From the cell containing the given text, extract its center point as [X, Y] coordinate. 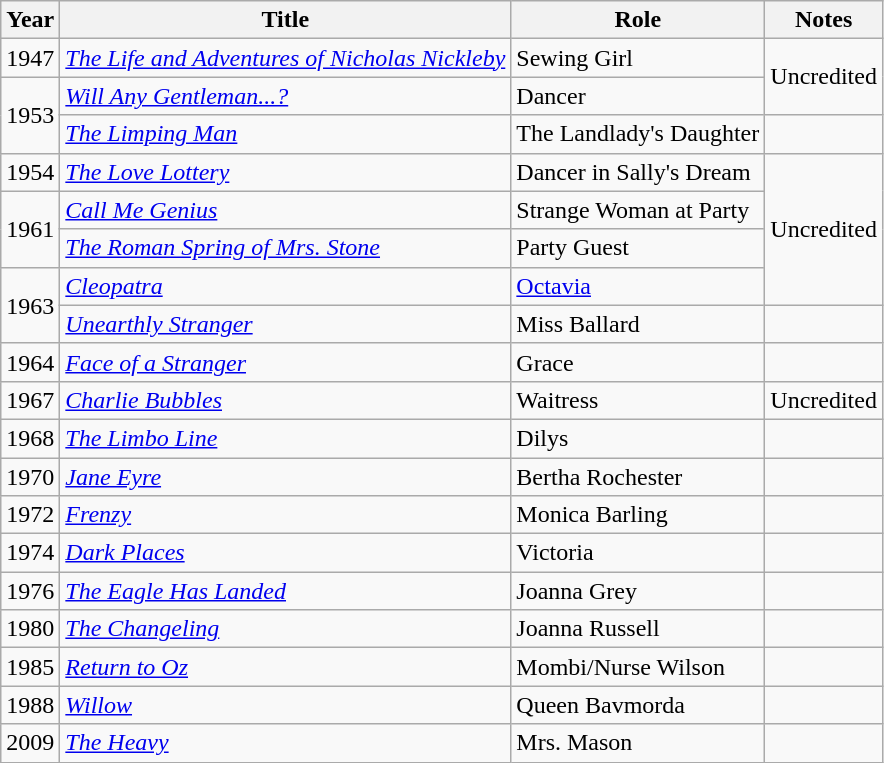
Jane Eyre [286, 477]
Role [638, 20]
The Roman Spring of Mrs. Stone [286, 248]
1980 [30, 629]
Return to Oz [286, 667]
The Life and Adventures of Nicholas Nickleby [286, 58]
Title [286, 20]
Mombi/Nurse Wilson [638, 667]
Strange Woman at Party [638, 210]
Unearthly Stranger [286, 324]
Will Any Gentleman...? [286, 96]
Monica Barling [638, 515]
1988 [30, 705]
1967 [30, 400]
1947 [30, 58]
The Changeling [286, 629]
1954 [30, 172]
The Love Lottery [286, 172]
Notes [824, 20]
Party Guest [638, 248]
1963 [30, 305]
Year [30, 20]
Willow [286, 705]
1953 [30, 115]
Grace [638, 362]
1985 [30, 667]
The Landlady's Daughter [638, 134]
Frenzy [286, 515]
Octavia [638, 286]
Mrs. Mason [638, 743]
Dark Places [286, 553]
1964 [30, 362]
The Limping Man [286, 134]
Dancer [638, 96]
1974 [30, 553]
Sewing Girl [638, 58]
1970 [30, 477]
The Limbo Line [286, 438]
Face of a Stranger [286, 362]
Dancer in Sally's Dream [638, 172]
Call Me Genius [286, 210]
1972 [30, 515]
Queen Bavmorda [638, 705]
Victoria [638, 553]
1961 [30, 229]
Bertha Rochester [638, 477]
The Heavy [286, 743]
Joanna Russell [638, 629]
2009 [30, 743]
1976 [30, 591]
Joanna Grey [638, 591]
Dilys [638, 438]
Cleopatra [286, 286]
Charlie Bubbles [286, 400]
1968 [30, 438]
The Eagle Has Landed [286, 591]
Miss Ballard [638, 324]
Waitress [638, 400]
